Pinpoint the cell where the given text exists, returning its (X, Y) midpoint coordinate. 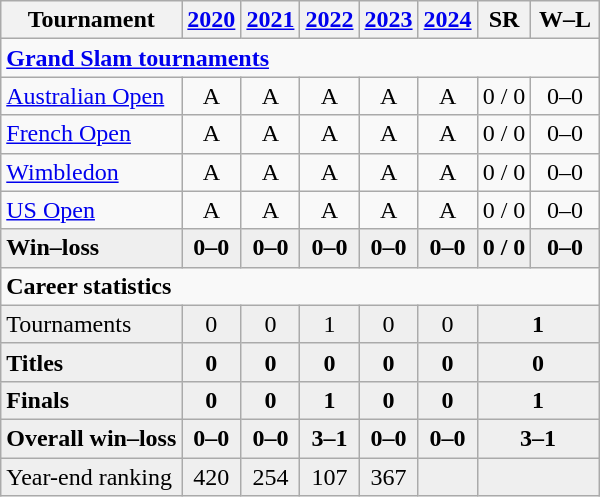
2024 (448, 20)
SR (504, 20)
2022 (330, 20)
Titles (92, 362)
Australian Open (92, 96)
French Open (92, 134)
254 (270, 477)
2023 (388, 20)
420 (212, 477)
Wimbledon (92, 172)
Career statistics (300, 286)
W–L (565, 20)
Overall win–loss (92, 438)
2021 (270, 20)
2020 (212, 20)
Tournaments (92, 324)
107 (330, 477)
367 (388, 477)
Tournament (92, 20)
Grand Slam tournaments (300, 58)
Win–loss (92, 248)
Finals (92, 400)
Year-end ranking (92, 477)
US Open (92, 210)
